Detect which cell encompasses the target text, then output its [X, Y] center coordinate. 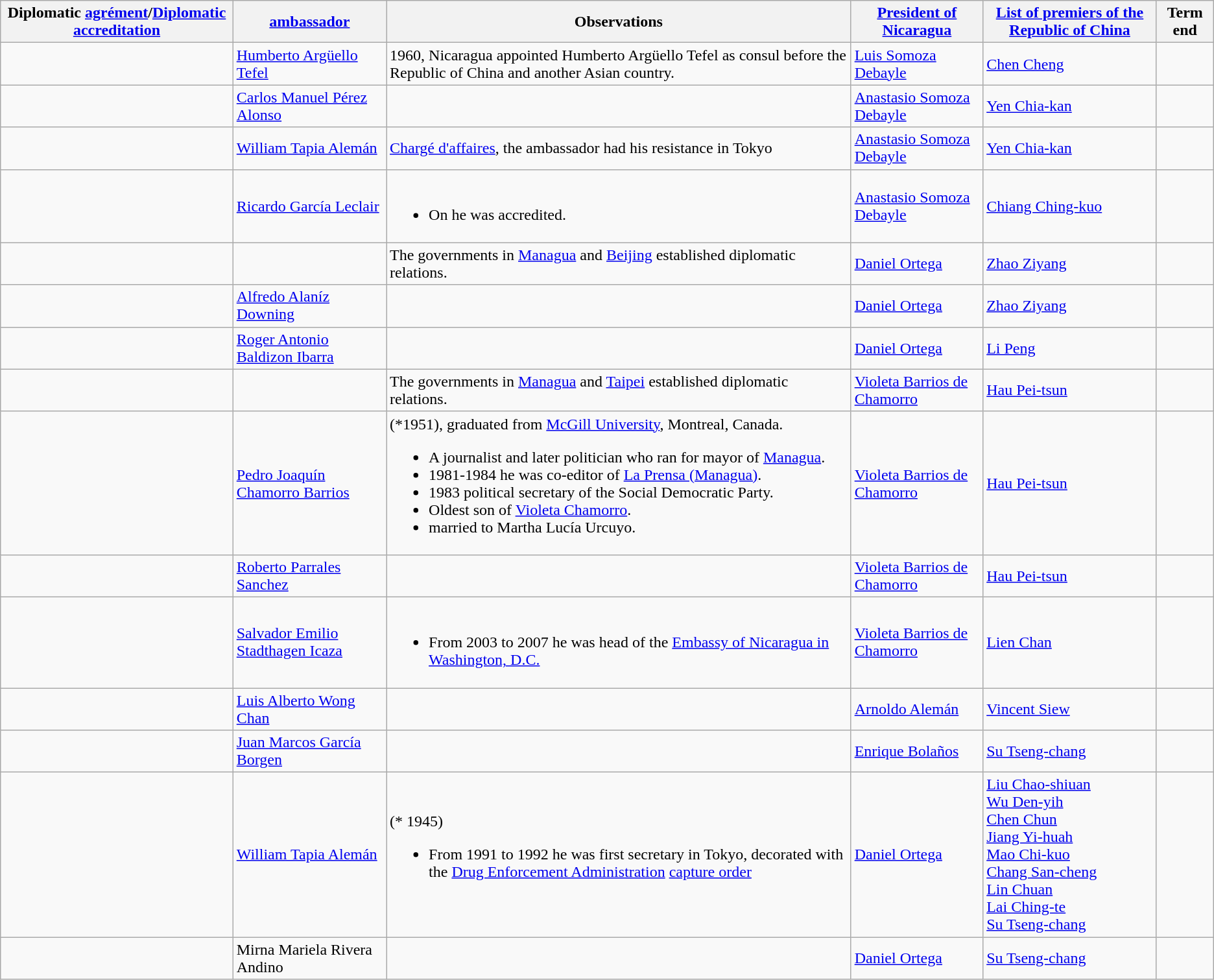
Ricardo García Leclair [309, 206]
Pedro Joaquín Chamorro Barrios [309, 483]
The governments in Managua and Beijing established diplomatic relations. [619, 263]
The governments in Managua and Taipei established diplomatic relations. [619, 390]
Chargé d'affaires, the ambassador had his resistance in Tokyo [619, 148]
On he was accredited. [619, 206]
Roger Antonio Baldizon Ibarra [309, 348]
Li Peng [1070, 348]
Salvador Emilio Stadthagen Icaza [309, 642]
Chen Cheng [1070, 64]
Liu Chao-shiuanWu Den-yihChen ChunJiang Yi-huahMao Chi-kuoChang San-chengLin ChuanLai Ching-teSu Tseng-chang [1070, 855]
Diplomatic agrément/Diplomatic accreditation [117, 22]
From 2003 to 2007 he was head of the Embassy of Nicaragua in Washington, D.C. [619, 642]
List of premiers of the Republic of China [1070, 22]
Roberto Parrales Sanchez [309, 576]
ambassador [309, 22]
President of Nicaragua [917, 22]
Luis Somoza Debayle [917, 64]
Lien Chan [1070, 642]
Humberto Argüello Tefel [309, 64]
Enrique Bolaños [917, 751]
Observations [619, 22]
Vincent Siew [1070, 708]
Mirna Mariela Rivera Andino [309, 959]
Juan Marcos García Borgen [309, 751]
Term end [1185, 22]
(* 1945)From 1991 to 1992 he was first secretary in Tokyo, decorated with the Drug Enforcement Administration capture order [619, 855]
Carlos Manuel Pérez Alonso [309, 106]
Chiang Ching-kuo [1070, 206]
Luis Alberto Wong Chan [309, 708]
Alfredo Alaníz Downing [309, 306]
Arnoldo Alemán [917, 708]
1960, Nicaragua appointed Humberto Argüello Tefel as consul before the Republic of China and another Asian country. [619, 64]
